Extract the [x, y] coordinate from the center of the cell holding the provided text.  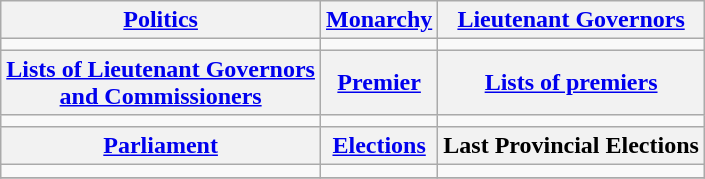
Monarchy [378, 20]
Parliament [161, 145]
Lists of premiers [572, 82]
Lieutenant Governors [572, 20]
Premier [378, 82]
Elections [378, 145]
Last Provincial Elections [572, 145]
Lists of Lieutenant Governorsand Commissioners [161, 82]
Politics [161, 20]
